Determine the [X, Y] coordinate at the center of the cell enclosing the given text.  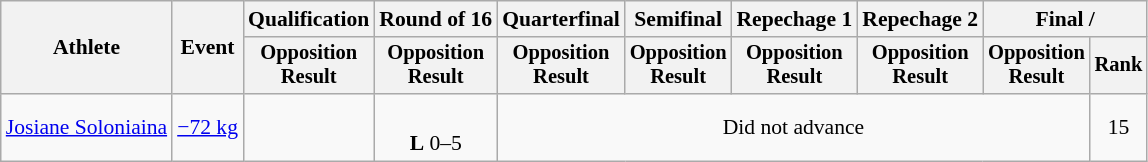
L 0–5 [436, 128]
Rank [1119, 66]
Event [208, 48]
Qualification [308, 19]
Semifinal [678, 19]
Josiane Soloniaina [86, 128]
Repechage 1 [794, 19]
Did not advance [793, 128]
−72 kg [208, 128]
Quarterfinal [561, 19]
15 [1119, 128]
Round of 16 [436, 19]
Athlete [86, 48]
Repechage 2 [920, 19]
Final / [1065, 19]
